Extract the (X, Y) coordinate from the center of the cell holding the provided text.  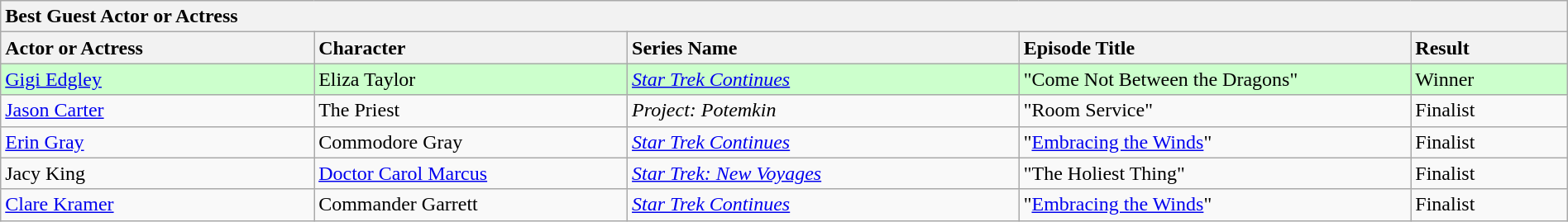
Series Name (824, 48)
The Priest (471, 111)
Winner (1489, 79)
Clare Kramer (157, 205)
Jason Carter (157, 111)
Best Guest Actor or Actress (784, 17)
Star Trek: New Voyages (824, 173)
Commander Garrett (471, 205)
Actor or Actress (157, 48)
"Room Service" (1215, 111)
Commodore Gray (471, 142)
Jacy King (157, 173)
Erin Gray (157, 142)
Gigi Edgley (157, 79)
Doctor Carol Marcus (471, 173)
Character (471, 48)
"The Holiest Thing" (1215, 173)
Project: Potemkin (824, 111)
"Come Not Between the Dragons" (1215, 79)
Result (1489, 48)
Eliza Taylor (471, 79)
Episode Title (1215, 48)
